From the cell containing the given text, extract its center point as (X, Y) coordinate. 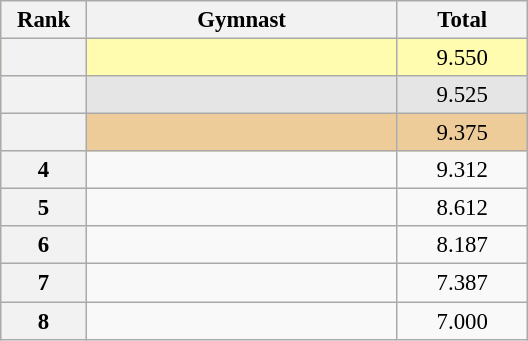
6 (44, 245)
9.312 (462, 170)
Rank (44, 20)
7 (44, 283)
4 (44, 170)
5 (44, 208)
7.387 (462, 283)
9.525 (462, 95)
8.612 (462, 208)
7.000 (462, 321)
9.375 (462, 133)
8.187 (462, 245)
Total (462, 20)
Gymnast (242, 20)
8 (44, 321)
9.550 (462, 58)
